Output the (X, Y) coordinate of the center of the cell containing the given text.  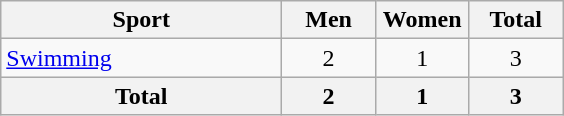
Men (329, 20)
Swimming (142, 58)
Women (422, 20)
Sport (142, 20)
